Capture the cell that displays the provided text and extract its [X, Y] central coordinate. 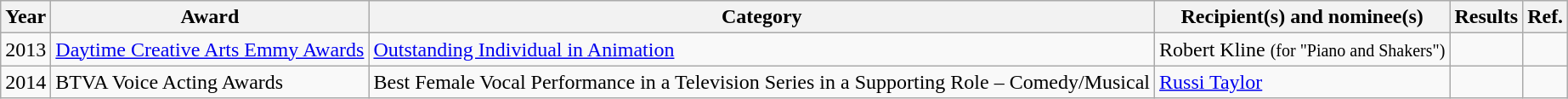
Best Female Vocal Performance in a Television Series in a Supporting Role – Comedy/Musical [761, 82]
Award [210, 17]
Daytime Creative Arts Emmy Awards [210, 49]
2014 [25, 82]
Ref. [1545, 17]
Robert Kline (for "Piano and Shakers") [1302, 49]
BTVA Voice Acting Awards [210, 82]
Category [761, 17]
Russi Taylor [1302, 82]
Year [25, 17]
2013 [25, 49]
Outstanding Individual in Animation [761, 49]
Recipient(s) and nominee(s) [1302, 17]
Results [1486, 17]
